Locate the cell with the specified text and output its [X, Y] center coordinate. 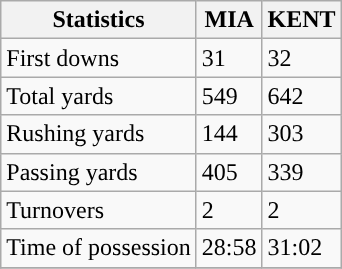
144 [229, 134]
Passing yards [99, 172]
32 [302, 58]
Time of possession [99, 248]
405 [229, 172]
First downs [99, 58]
28:58 [229, 248]
31 [229, 58]
642 [302, 96]
339 [302, 172]
303 [302, 134]
31:02 [302, 248]
KENT [302, 20]
Rushing yards [99, 134]
MIA [229, 20]
549 [229, 96]
Statistics [99, 20]
Turnovers [99, 210]
Total yards [99, 96]
